Determine the [X, Y] coordinate at the center of the cell enclosing the given text.  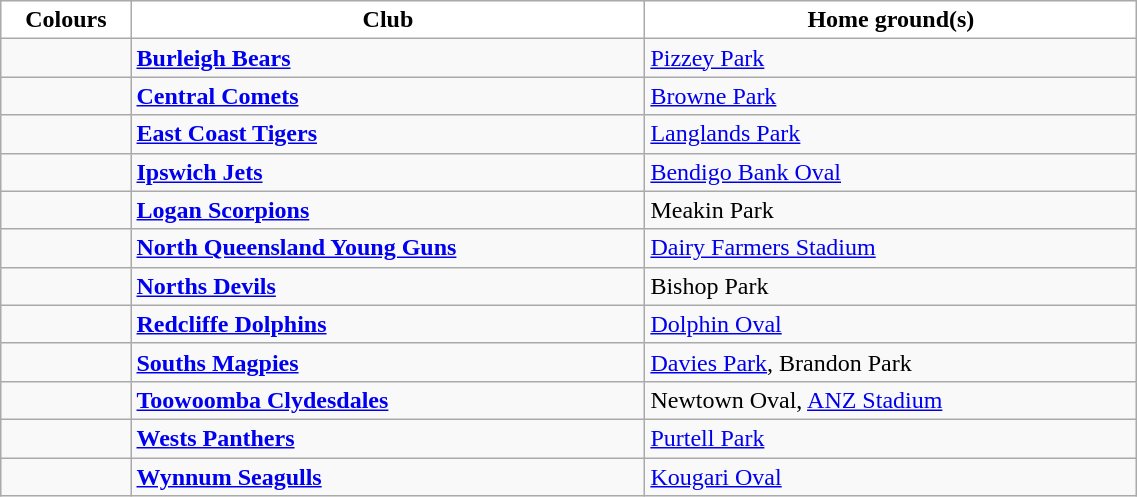
Langlands Park [891, 134]
Pizzey Park [891, 58]
Wests Panthers [388, 438]
Ipswich Jets [388, 172]
Colours [66, 20]
Browne Park [891, 96]
Newtown Oval, ANZ Stadium [891, 400]
Davies Park, Brandon Park [891, 362]
Toowoomba Clydesdales [388, 400]
Burleigh Bears [388, 58]
East Coast Tigers [388, 134]
Bishop Park [891, 286]
Norths Devils [388, 286]
Home ground(s) [891, 20]
Redcliffe Dolphins [388, 324]
Dairy Farmers Stadium [891, 248]
North Queensland Young Guns [388, 248]
Central Comets [388, 96]
Bendigo Bank Oval [891, 172]
Kougari Oval [891, 477]
Wynnum Seagulls [388, 477]
Purtell Park [891, 438]
Souths Magpies [388, 362]
Meakin Park [891, 210]
Logan Scorpions [388, 210]
Club [388, 20]
Dolphin Oval [891, 324]
